Detect which cell encompasses the target text, then output its [x, y] center coordinate. 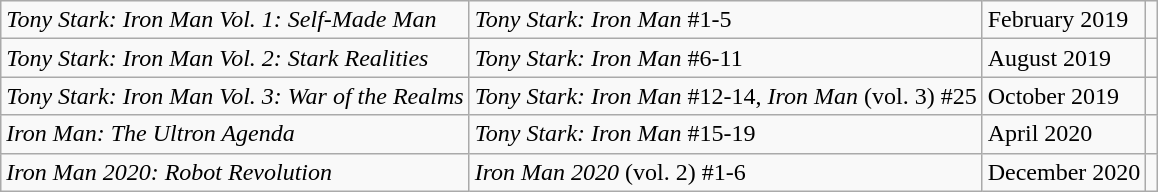
Iron Man 2020: Robot Revolution [235, 172]
Tony Stark: Iron Man #6-11 [726, 58]
Tony Stark: Iron Man #15-19 [726, 134]
February 2019 [1064, 20]
Tony Stark: Iron Man #1-5 [726, 20]
Tony Stark: Iron Man Vol. 3: War of the Realms [235, 96]
October 2019 [1064, 96]
April 2020 [1064, 134]
August 2019 [1064, 58]
Iron Man: The Ultron Agenda [235, 134]
Iron Man 2020 (vol. 2) #1-6 [726, 172]
Tony Stark: Iron Man Vol. 1: Self-Made Man [235, 20]
Tony Stark: Iron Man Vol. 2: Stark Realities [235, 58]
December 2020 [1064, 172]
Tony Stark: Iron Man #12-14, Iron Man (vol. 3) #25 [726, 96]
